Scan for the cell matching the given text and deliver its (x, y) coordinate at center. 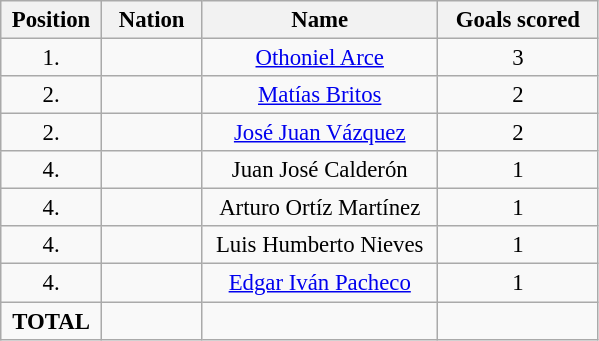
1. (52, 58)
Goals scored (518, 20)
Othoniel Arce (320, 58)
3 (518, 58)
Luis Humberto Nieves (320, 245)
TOTAL (52, 321)
Position (52, 20)
Juan José Calderón (320, 170)
Edgar Iván Pacheco (320, 283)
Arturo Ortíz Martínez (320, 208)
José Juan Vázquez (320, 133)
Matías Britos (320, 95)
Name (320, 20)
Nation (152, 20)
